From the cell containing the given text, extract its center point as [X, Y] coordinate. 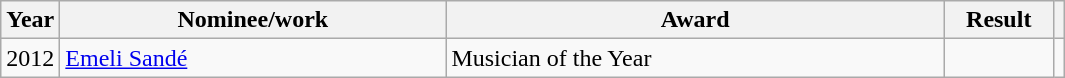
2012 [30, 58]
Result [998, 20]
Year [30, 20]
Musician of the Year [696, 58]
Emeli Sandé [253, 58]
Nominee/work [253, 20]
Award [696, 20]
